Capture the cell that displays the provided text and extract its [x, y] central coordinate. 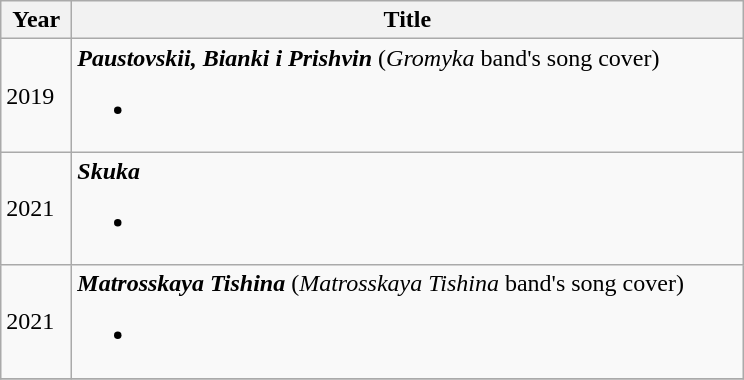
Paustovskii, Bianki i Prishvin (Gromyka band's song cover) [408, 96]
2019 [36, 96]
Matrosskaya Tishina (Matrosskaya Tishina band's song cover) [408, 322]
Year [36, 20]
Skuka [408, 208]
Title [408, 20]
